Pinpoint the cell where the given text exists, returning its (x, y) midpoint coordinate. 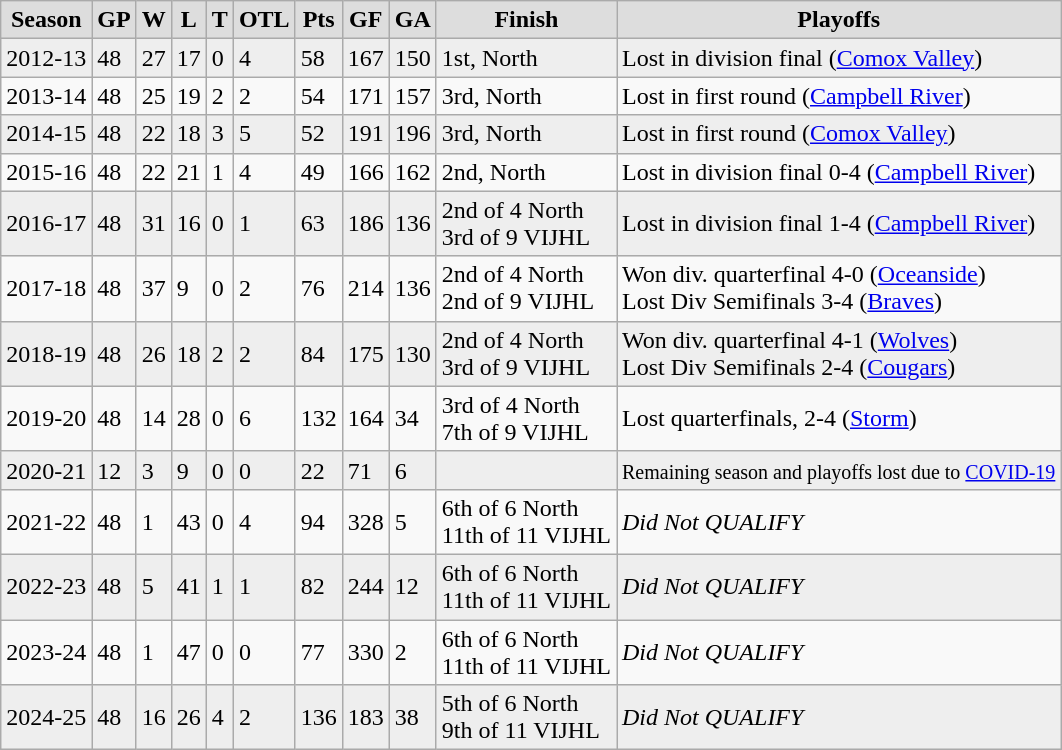
Remaining season and playoffs lost due to COVID-19 (838, 470)
58 (318, 58)
167 (366, 58)
Lost in division final (Comox Valley) (838, 58)
162 (412, 172)
2nd, North (526, 172)
71 (366, 470)
157 (412, 96)
2020-21 (46, 470)
37 (154, 288)
47 (188, 652)
34 (412, 418)
GF (366, 20)
19 (188, 96)
52 (318, 134)
Lost in division final 0-4 (Campbell River) (838, 172)
171 (366, 96)
196 (412, 134)
T (220, 20)
Won div. quarterfinal 4-0 (Oceanside)Lost Div Semifinals 3-4 (Braves) (838, 288)
244 (366, 586)
183 (366, 718)
2012-13 (46, 58)
GP (114, 20)
214 (366, 288)
W (154, 20)
2014-15 (46, 134)
Lost quarterfinals, 2-4 (Storm) (838, 418)
94 (318, 522)
2018-19 (46, 354)
63 (318, 224)
191 (366, 134)
OTL (264, 20)
2017-18 (46, 288)
186 (366, 224)
1st, North (526, 58)
Lost in division final 1-4 (Campbell River) (838, 224)
GA (412, 20)
31 (154, 224)
Pts (318, 20)
14 (154, 418)
49 (318, 172)
2022-23 (46, 586)
L (188, 20)
328 (366, 522)
Finish (526, 20)
330 (366, 652)
166 (366, 172)
Season (46, 20)
25 (154, 96)
Won div. quarterfinal 4-1 (Wolves)Lost Div Semifinals 2-4 (Cougars) (838, 354)
5th of 6 North9th of 11 VIJHL (526, 718)
Lost in first round (Comox Valley) (838, 134)
2024-25 (46, 718)
132 (318, 418)
164 (366, 418)
2nd of 4 North2nd of 9 VIJHL (526, 288)
2023-24 (46, 652)
84 (318, 354)
43 (188, 522)
76 (318, 288)
17 (188, 58)
175 (366, 354)
150 (412, 58)
27 (154, 58)
Playoffs (838, 20)
77 (318, 652)
Lost in first round (Campbell River) (838, 96)
41 (188, 586)
130 (412, 354)
54 (318, 96)
2019-20 (46, 418)
2021-22 (46, 522)
21 (188, 172)
28 (188, 418)
3rd of 4 North7th of 9 VIJHL (526, 418)
38 (412, 718)
82 (318, 586)
2016-17 (46, 224)
2013-14 (46, 96)
2015-16 (46, 172)
